Search for the cell housing the specified text and yield its [x, y] center coordinate. 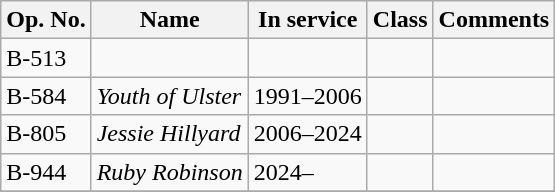
B-805 [46, 134]
Name [170, 20]
Jessie Hillyard [170, 134]
In service [308, 20]
Class [400, 20]
2006–2024 [308, 134]
B-513 [46, 58]
B-584 [46, 96]
Op. No. [46, 20]
Comments [494, 20]
Ruby Robinson [170, 172]
2024– [308, 172]
B-944 [46, 172]
Youth of Ulster [170, 96]
1991–2006 [308, 96]
